Return (x, y) of the center of cell containing provided text 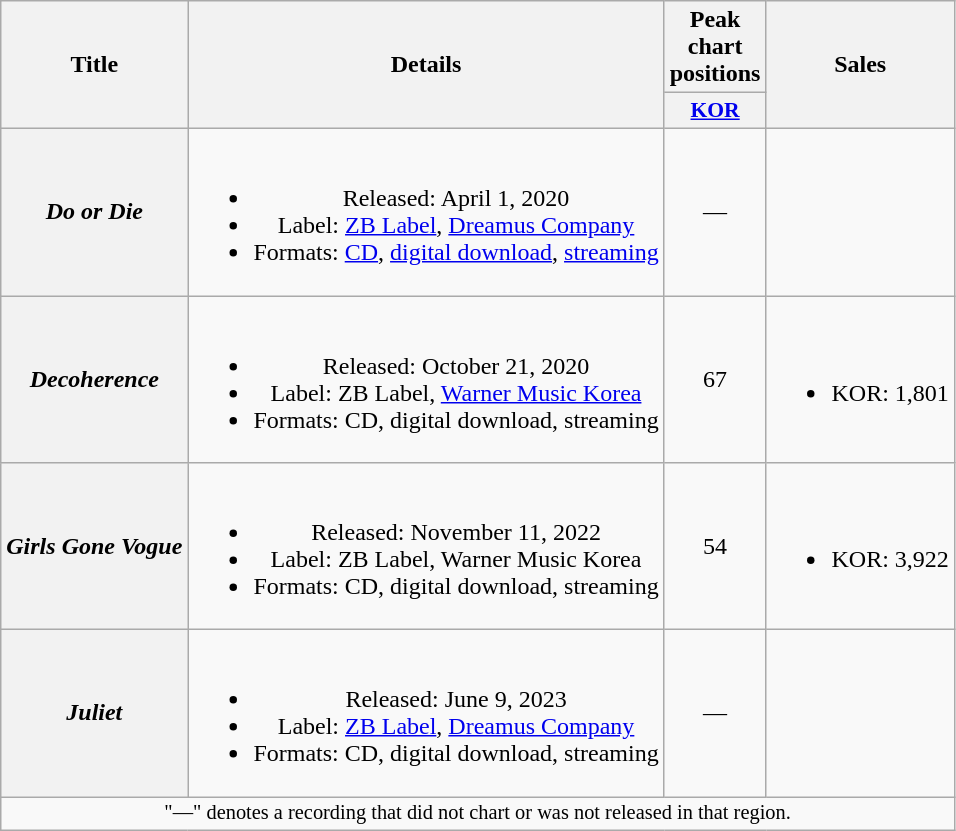
67 (715, 380)
"—" denotes a recording that did not chart or was not released in that region. (478, 814)
KOR: 3,922 (860, 546)
Girls Gone Vogue (94, 546)
Juliet (94, 714)
Decoherence (94, 380)
Do or Die (94, 212)
KOR: 1,801 (860, 380)
54 (715, 546)
Released: April 1, 2020Label: ZB Label, Dreamus CompanyFormats: CD, digital download, streaming (426, 212)
Released: October 21, 2020Label: ZB Label, Warner Music KoreaFormats: CD, digital download, streaming (426, 380)
Title (94, 65)
Peak chart positions (715, 47)
Details (426, 65)
Released: November 11, 2022Label: ZB Label, Warner Music KoreaFormats: CD, digital download, streaming (426, 546)
KOR (715, 111)
Sales (860, 65)
Released: June 9, 2023Label: ZB Label, Dreamus CompanyFormats: CD, digital download, streaming (426, 714)
